Provide the [x, y] coordinate of the cell's center where the given text is located.  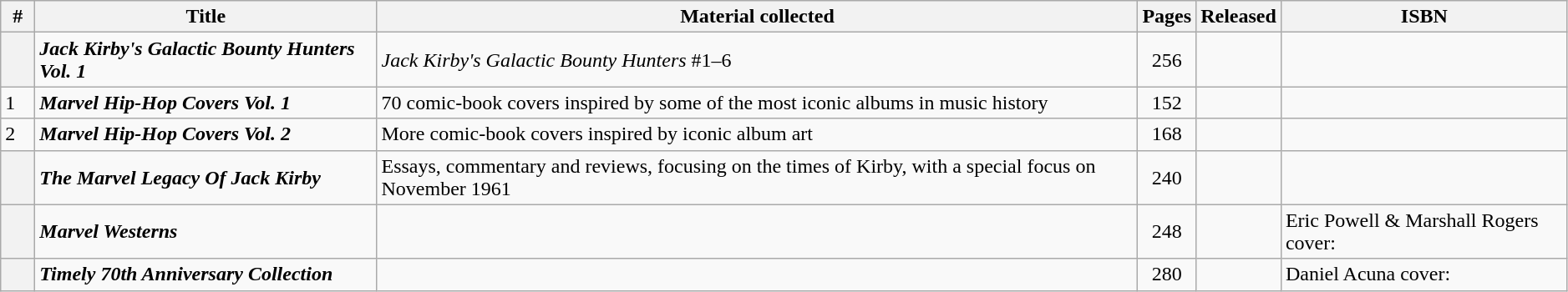
# [18, 17]
Essays, commentary and reviews, focusing on the times of Kirby, with a special focus on November 1961 [757, 177]
70 comic-book covers inspired by some of the most iconic albums in music history [757, 103]
Released [1239, 17]
1 [18, 103]
More comic-book covers inspired by iconic album art [757, 134]
240 [1167, 177]
2 [18, 134]
Eric Powell & Marshall Rogers cover: [1423, 232]
256 [1167, 60]
Pages [1167, 17]
Jack Kirby's Galactic Bounty Hunters Vol. 1 [206, 60]
Timely 70th Anniversary Collection [206, 274]
The Marvel Legacy Of Jack Kirby [206, 177]
ISBN [1423, 17]
Marvel Hip-Hop Covers Vol. 1 [206, 103]
248 [1167, 232]
152 [1167, 103]
Title [206, 17]
Material collected [757, 17]
Daniel Acuna cover: [1423, 274]
Marvel Westerns [206, 232]
280 [1167, 274]
168 [1167, 134]
Jack Kirby's Galactic Bounty Hunters #1–6 [757, 60]
Marvel Hip-Hop Covers Vol. 2 [206, 134]
